Provide the (x, y) coordinate of the cell's center where the given text is located.  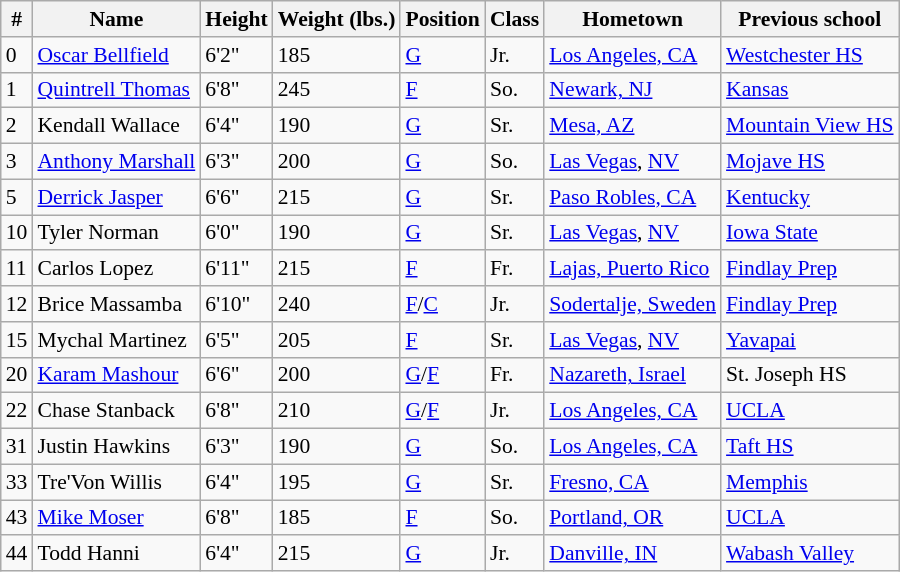
Hometown (632, 19)
6'0" (236, 233)
Position (442, 19)
Portland, OR (632, 518)
6'10" (236, 304)
2 (17, 126)
Yavapai (810, 340)
Chase Stanback (116, 411)
Paso Robles, CA (632, 197)
Class (514, 19)
St. Joseph HS (810, 375)
Kendall Wallace (116, 126)
22 (17, 411)
Anthony Marshall (116, 162)
6'11" (236, 269)
Mychal Martinez (116, 340)
6'2" (236, 55)
205 (337, 340)
12 (17, 304)
Derrick Jasper (116, 197)
Carlos Lopez (116, 269)
Kansas (810, 90)
195 (337, 482)
20 (17, 375)
Height (236, 19)
Kentucky (810, 197)
Justin Hawkins (116, 447)
43 (17, 518)
Taft HS (810, 447)
Oscar Bellfield (116, 55)
Nazareth, Israel (632, 375)
Name (116, 19)
Memphis (810, 482)
44 (17, 554)
Brice Massamba (116, 304)
Westchester HS (810, 55)
Mojave HS (810, 162)
31 (17, 447)
Sodertalje, Sweden (632, 304)
Newark, NJ (632, 90)
Mountain View HS (810, 126)
6'5" (236, 340)
Previous school (810, 19)
Quintrell Thomas (116, 90)
1 (17, 90)
Tyler Norman (116, 233)
5 (17, 197)
210 (337, 411)
15 (17, 340)
245 (337, 90)
0 (17, 55)
Iowa State (810, 233)
Lajas, Puerto Rico (632, 269)
10 (17, 233)
33 (17, 482)
Tre'Von Willis (116, 482)
# (17, 19)
Karam Mashour (116, 375)
Mesa, AZ (632, 126)
F/C (442, 304)
Danville, IN (632, 554)
Fresno, CA (632, 482)
Todd Hanni (116, 554)
240 (337, 304)
11 (17, 269)
Mike Moser (116, 518)
Weight (lbs.) (337, 19)
Wabash Valley (810, 554)
3 (17, 162)
